Provide the (x, y) coordinate of the cell's center where the given text is located.  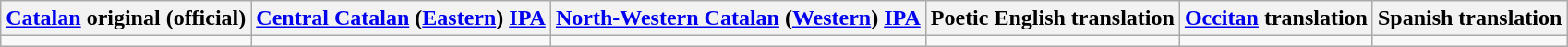
Catalan original (official) (126, 18)
Spanish translation (1469, 18)
Occitan translation (1276, 18)
North-Western Catalan (Western) IPA (738, 18)
Central Catalan (Eastern) IPA (401, 18)
Poetic English translation (1053, 18)
